Determine the [x, y] coordinate at the center of the cell enclosing the given text.  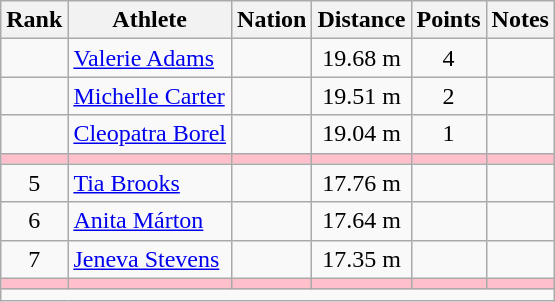
6 [34, 221]
17.64 m [362, 221]
Jeneva Stevens [150, 259]
17.76 m [362, 183]
Distance [362, 20]
Michelle Carter [150, 96]
Cleopatra Borel [150, 134]
Notes [520, 20]
17.35 m [362, 259]
19.51 m [362, 96]
Valerie Adams [150, 58]
7 [34, 259]
4 [448, 58]
19.68 m [362, 58]
1 [448, 134]
Tia Brooks [150, 183]
Nation [272, 20]
19.04 m [362, 134]
Anita Márton [150, 221]
5 [34, 183]
Points [448, 20]
Rank [34, 20]
2 [448, 96]
Athlete [150, 20]
